Determine the (x, y) coordinate at the center of the cell enclosing the given text.  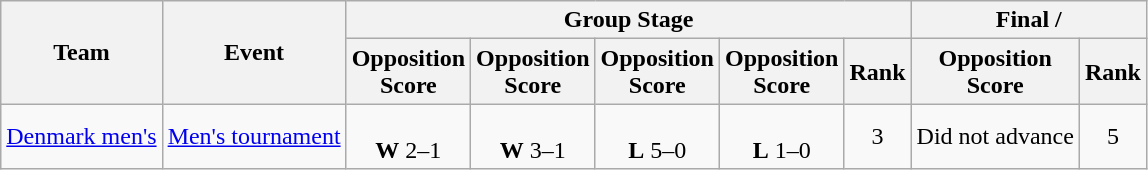
L 1–0 (781, 136)
Denmark men's (82, 136)
W 2–1 (408, 136)
3 (878, 136)
Event (254, 52)
Final / (1028, 20)
Did not advance (995, 136)
Men's tournament (254, 136)
5 (1112, 136)
Team (82, 52)
Group Stage (628, 20)
L 5–0 (657, 136)
W 3–1 (533, 136)
